Determine the (x, y) coordinate at the center of the cell enclosing the given text.  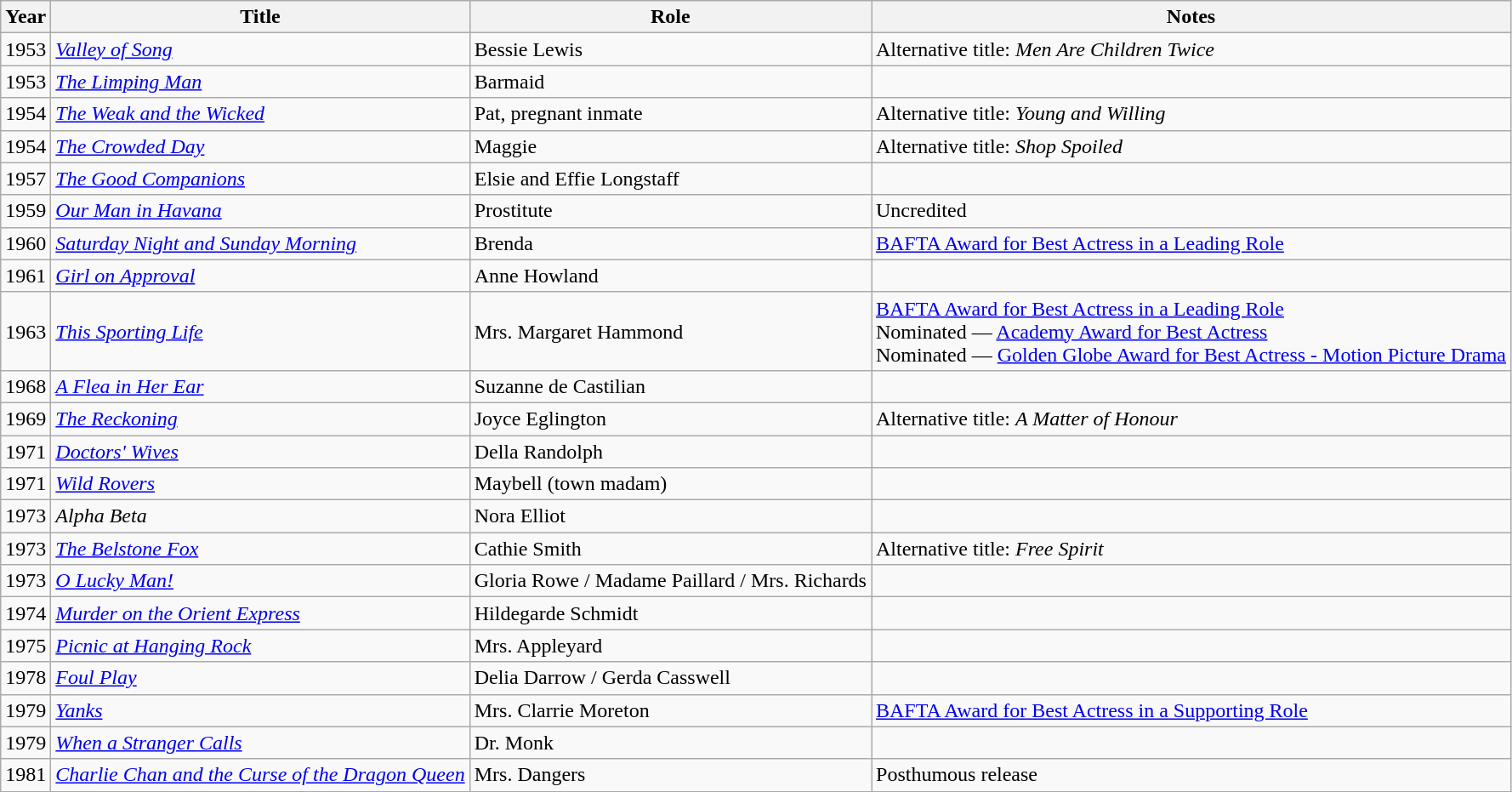
Dr. Monk (670, 743)
Elsie and Effie Longstaff (670, 179)
Maggie (670, 146)
Alternative title: Free Spirit (1191, 549)
Bessie Lewis (670, 49)
The Good Companions (260, 179)
Saturday Night and Sunday Morning (260, 243)
This Sporting Life (260, 331)
Prostitute (670, 211)
The Reckoning (260, 419)
Hildegarde Schmidt (670, 613)
1961 (26, 276)
The Limping Man (260, 82)
Girl on Approval (260, 276)
A Flea in Her Ear (260, 386)
The Belstone Fox (260, 549)
O Lucky Man! (260, 581)
Mrs. Margaret Hammond (670, 331)
Barmaid (670, 82)
Alternative title: Men Are Children Twice (1191, 49)
Our Man in Havana (260, 211)
Nora Elliot (670, 516)
Title (260, 17)
Alternative title: Young and Willing (1191, 114)
Picnic at Hanging Rock (260, 646)
1969 (26, 419)
1963 (26, 331)
1957 (26, 179)
Doctors' Wives (260, 452)
The Weak and the Wicked (260, 114)
Maybell (town madam) (670, 484)
Della Randolph (670, 452)
Uncredited (1191, 211)
Cathie Smith (670, 549)
Gloria Rowe / Madame Paillard / Mrs. Richards (670, 581)
Posthumous release (1191, 775)
Murder on the Orient Express (260, 613)
Valley of Song (260, 49)
Mrs. Clarrie Moreton (670, 710)
Yanks (260, 710)
1975 (26, 646)
Suzanne de Castilian (670, 386)
BAFTA Award for Best Actress in a Supporting Role (1191, 710)
Role (670, 17)
Pat, pregnant inmate (670, 114)
Wild Rovers (260, 484)
Alternative title: Shop Spoiled (1191, 146)
Mrs. Appleyard (670, 646)
1974 (26, 613)
Foul Play (260, 678)
Year (26, 17)
Delia Darrow / Gerda Casswell (670, 678)
When a Stranger Calls (260, 743)
BAFTA Award for Best Actress in a Leading Role (1191, 243)
Joyce Eglington (670, 419)
Mrs. Dangers (670, 775)
Brenda (670, 243)
Alternative title: A Matter of Honour (1191, 419)
1968 (26, 386)
1981 (26, 775)
The Crowded Day (260, 146)
Notes (1191, 17)
1978 (26, 678)
1959 (26, 211)
Alpha Beta (260, 516)
Anne Howland (670, 276)
1960 (26, 243)
Charlie Chan and the Curse of the Dragon Queen (260, 775)
